Scan for the cell matching the given text and deliver its [X, Y] coordinate at center. 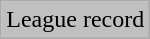
League record [76, 20]
